Scan for the cell matching the given text and deliver its (x, y) coordinate at center. 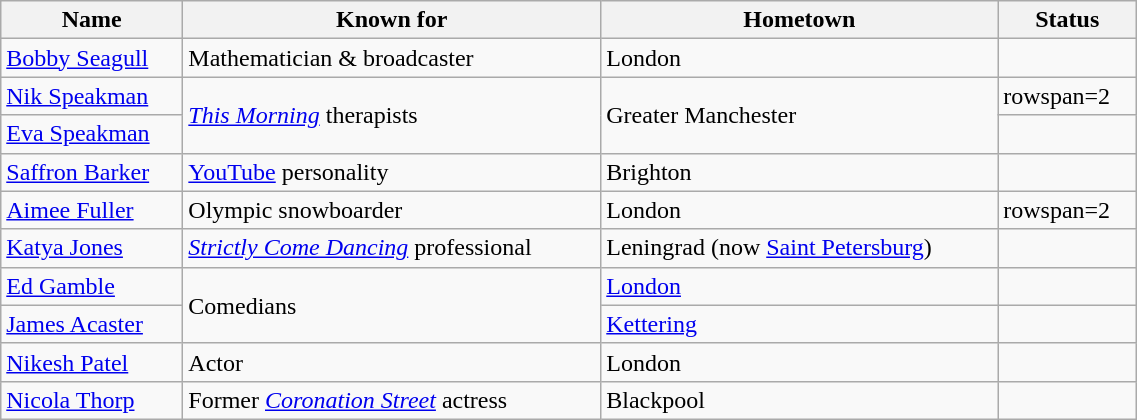
Mathematician & broadcaster (392, 58)
Katya Jones (92, 248)
Aimee Fuller (92, 210)
Ed Gamble (92, 286)
This Morning therapists (392, 115)
Blackpool (800, 400)
Saffron Barker (92, 172)
Name (92, 20)
Actor (392, 362)
Nicola Thorp (92, 400)
YouTube personality (392, 172)
Nikesh Patel (92, 362)
Greater Manchester (800, 115)
James Acaster (92, 324)
Leningrad (now Saint Petersburg) (800, 248)
Former Coronation Street actress (392, 400)
Bobby Seagull (92, 58)
Olympic snowboarder (392, 210)
Brighton (800, 172)
Strictly Come Dancing professional (392, 248)
Kettering (800, 324)
Status (1068, 20)
Eva Speakman (92, 134)
Comedians (392, 305)
Known for (392, 20)
Nik Speakman (92, 96)
Hometown (800, 20)
